For the text-containing cell, return its midpoint in (X, Y) coordinate format. 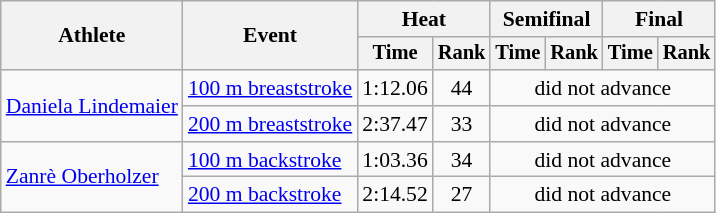
44 (462, 88)
Final (659, 19)
2:14.52 (394, 195)
27 (462, 195)
33 (462, 124)
34 (462, 160)
1:12.06 (394, 88)
Daniela Lindemaier (92, 106)
200 m breaststroke (270, 124)
Athlete (92, 36)
Event (270, 36)
100 m backstroke (270, 160)
100 m breaststroke (270, 88)
Heat (424, 19)
Semifinal (546, 19)
200 m backstroke (270, 195)
2:37.47 (394, 124)
1:03.36 (394, 160)
Zanrè Oberholzer (92, 178)
